Detect which cell encompasses the target text, then output its [X, Y] center coordinate. 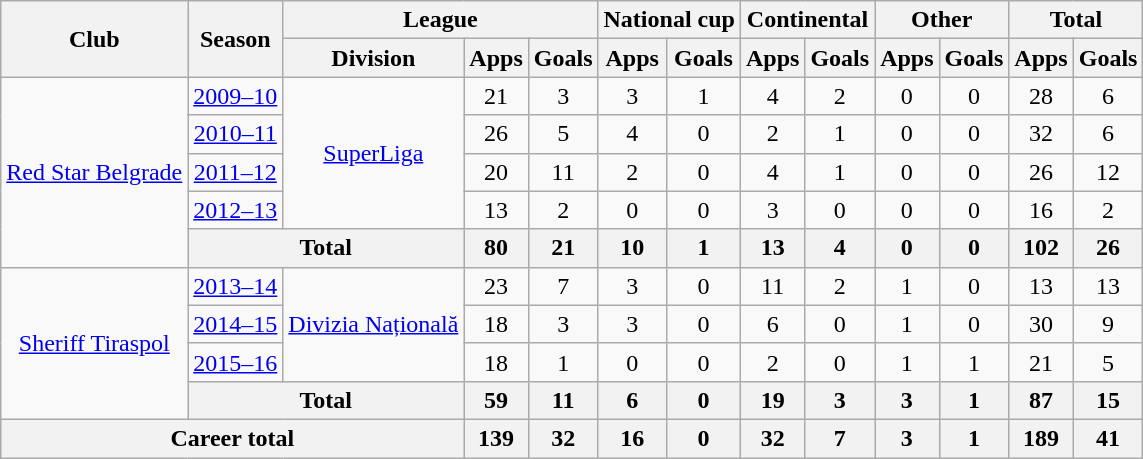
41 [1108, 438]
15 [1108, 400]
59 [496, 400]
Season [236, 39]
SuperLiga [374, 153]
12 [1108, 172]
Red Star Belgrade [94, 172]
87 [1041, 400]
Sheriff Tiraspol [94, 343]
23 [496, 286]
National cup [669, 20]
Club [94, 39]
10 [632, 248]
2011–12 [236, 172]
Divizia Națională [374, 324]
189 [1041, 438]
2012–13 [236, 210]
2009–10 [236, 96]
2014–15 [236, 324]
2013–14 [236, 286]
Continental [807, 20]
League [440, 20]
Division [374, 58]
19 [772, 400]
Career total [232, 438]
Other [942, 20]
139 [496, 438]
80 [496, 248]
30 [1041, 324]
2015–16 [236, 362]
102 [1041, 248]
2010–11 [236, 134]
9 [1108, 324]
28 [1041, 96]
20 [496, 172]
